From the cell containing the given text, extract its center point as (X, Y) coordinate. 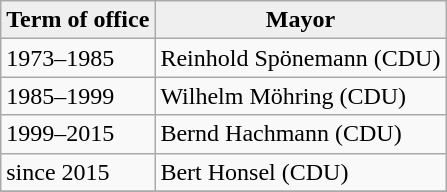
Term of office (78, 20)
1973–1985 (78, 58)
Mayor (300, 20)
1985–1999 (78, 96)
since 2015 (78, 172)
Wilhelm Möhring (CDU) (300, 96)
Bert Honsel (CDU) (300, 172)
Reinhold Spönemann (CDU) (300, 58)
Bernd Hachmann (CDU) (300, 134)
1999–2015 (78, 134)
